Determine the [x, y] coordinate at the center of the cell enclosing the given text.  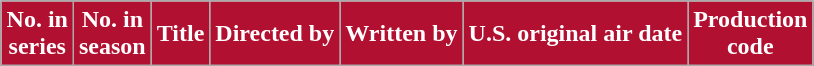
Written by [402, 34]
No. inseason [112, 34]
Title [180, 34]
U.S. original air date [576, 34]
No. inseries [37, 34]
Productioncode [750, 34]
Directed by [275, 34]
